Detect which cell encompasses the target text, then output its [x, y] center coordinate. 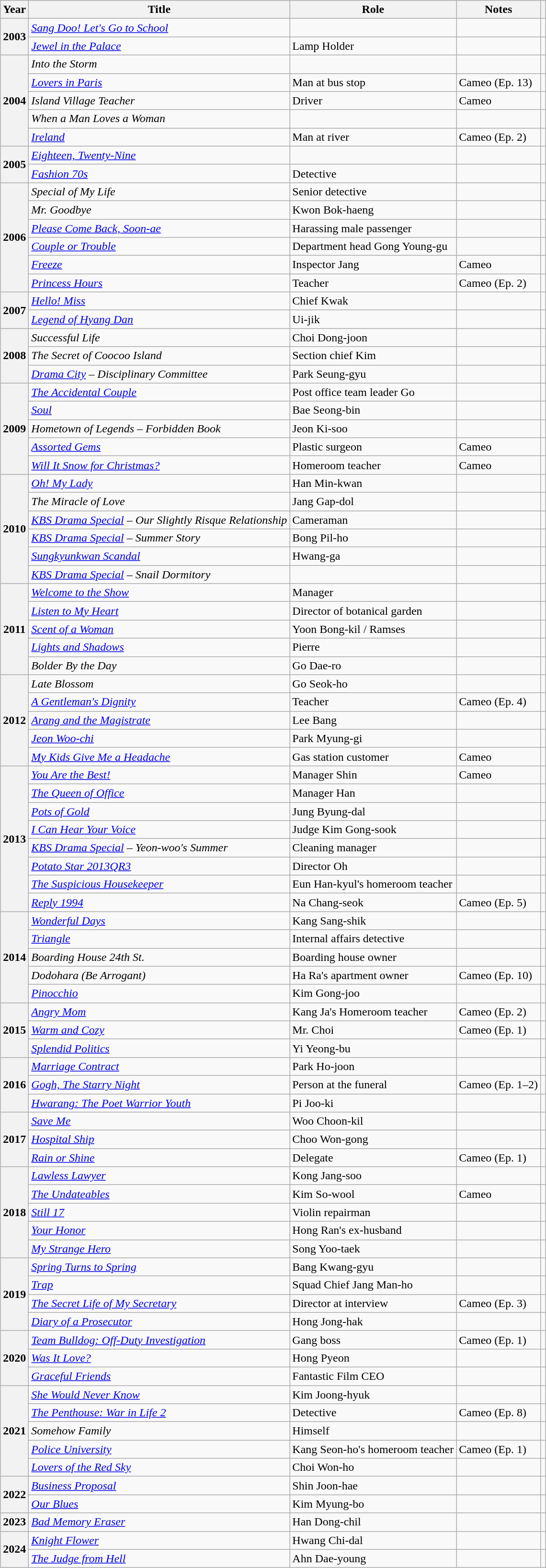
Hwarang: The Poet Warrior Youth [159, 1103]
2009 [14, 429]
Plastic surgeon [373, 447]
Knight Flower [159, 1540]
Choi Won-ho [373, 1467]
Song Yoo-taek [373, 1249]
Legend of Hyang Dan [159, 319]
Island Village Teacher [159, 101]
Choo Won-gong [373, 1139]
Man at river [373, 137]
Lawless Lawyer [159, 1176]
Manager Shin [373, 775]
Fantastic Film CEO [373, 1376]
Jang Gap-dol [373, 501]
Chief Kwak [373, 301]
Bad Memory Eraser [159, 1522]
My Kids Give Me a Headache [159, 756]
Our Blues [159, 1504]
2012 [14, 720]
Save Me [159, 1121]
2016 [14, 1084]
Lovers in Paris [159, 82]
Pinocchio [159, 993]
Assorted Gems [159, 447]
Jewel in the Palace [159, 46]
Director of botanical garden [373, 611]
Driver [373, 101]
Sang Doo! Let's Go to School [159, 28]
Judge Kim Gong-sook [373, 830]
Freeze [159, 265]
KBS Drama Special – Summer Story [159, 538]
2007 [14, 310]
Bong Pil-ho [373, 538]
Pi Joo-ki [373, 1103]
2004 [14, 101]
Title [159, 10]
KBS Drama Special – Yeon-woo's Summer [159, 848]
The Suspicious Housekeeper [159, 884]
Jung Byung-dal [373, 812]
Mr. Goodbye [159, 210]
Harassing male passenger [373, 228]
Himself [373, 1431]
Ui-jik [373, 319]
Director at interview [373, 1303]
Hello! Miss [159, 301]
Department head Gong Young-gu [373, 247]
2008 [14, 356]
2011 [14, 629]
Diary of a Prosecutor [159, 1321]
Bolder By the Day [159, 666]
2015 [14, 1030]
Wonderful Days [159, 921]
Business Proposal [159, 1486]
Was It Love? [159, 1358]
Yoon Bong-kil / Ramses [373, 629]
Notes [499, 10]
Cameo (Ep. 5) [499, 902]
Director Oh [373, 866]
Year [14, 10]
Graceful Friends [159, 1376]
She Would Never Know [159, 1395]
The Queen of Office [159, 793]
2014 [14, 957]
Choi Dong-joon [373, 338]
Park Seung-gyu [373, 374]
My Strange Hero [159, 1249]
Warm and Cozy [159, 1030]
Bae Seong-bin [373, 410]
Couple or Trouble [159, 247]
Gas station customer [373, 756]
Kang Seon-ho's homeroom teacher [373, 1449]
Woo Choon-kil [373, 1121]
The Secret Life of My Secretary [159, 1303]
Will It Snow for Christmas? [159, 465]
Listen to My Heart [159, 611]
Na Chang-seok [373, 902]
Go Dae-ro [373, 666]
Cameo (Ep. 4) [499, 702]
2005 [14, 164]
2017 [14, 1139]
Somehow Family [159, 1431]
Eighteen, Twenty-Nine [159, 155]
Splendid Politics [159, 1048]
Special of My Life [159, 192]
Fashion 70s [159, 173]
Ahn Dae-young [373, 1558]
Hospital Ship [159, 1139]
Cameo (Ep. 10) [499, 975]
Post office team leader Go [373, 392]
Potato Star 2013QR3 [159, 866]
2003 [14, 37]
2006 [14, 237]
Inspector Jang [373, 265]
Boarding house owner [373, 957]
Still 17 [159, 1212]
Boarding House 24th St. [159, 957]
Your Honor [159, 1230]
KBS Drama Special – Our Slightly Risque Relationship [159, 519]
Team Bulldog: Off-Duty Investigation [159, 1340]
Cleaning manager [373, 848]
Hong Ran's ex-husband [373, 1230]
Princess Hours [159, 283]
Man at bus stop [373, 82]
You Are the Best! [159, 775]
Hong Pyeon [373, 1358]
Gogh, The Starry Night [159, 1084]
Manager Han [373, 793]
Welcome to the Show [159, 593]
Kim Gong-joo [373, 993]
Spring Turns to Spring [159, 1267]
Kim So-wool [373, 1194]
I Can Hear Your Voice [159, 830]
KBS Drama Special – Snail Dormitory [159, 575]
The Penthouse: War in Life 2 [159, 1413]
Successful Life [159, 338]
Manager [373, 593]
Dodohara (Be Arrogant) [159, 975]
2019 [14, 1294]
Cameraman [373, 519]
Han Dong-chil [373, 1522]
Mr. Choi [373, 1030]
Kwon Bok-haeng [373, 210]
Trap [159, 1285]
Marriage Contract [159, 1066]
The Secret of Coocoo Island [159, 356]
Soul [159, 410]
When a Man Loves a Woman [159, 119]
The Miracle of Love [159, 501]
2013 [14, 838]
Kang Ja's Homeroom teacher [373, 1012]
Internal affairs detective [373, 939]
Triangle [159, 939]
Hometown of Legends – Forbidden Book [159, 429]
Squad Chief Jang Man-ho [373, 1285]
2010 [14, 529]
Lamp Holder [373, 46]
Scent of a Woman [159, 629]
2022 [14, 1495]
Cameo (Ep. 13) [499, 82]
Senior detective [373, 192]
Kim Myung-bo [373, 1504]
Sungkyunkwan Scandal [159, 556]
Reply 1994 [159, 902]
Lights and Shadows [159, 647]
Go Seok-ho [373, 684]
Bang Kwang-gyu [373, 1267]
Park Ho-joon [373, 1066]
Rain or Shine [159, 1158]
Person at the funeral [373, 1084]
Arang and the Magistrate [159, 720]
Cameo (Ep. 8) [499, 1413]
Han Min-kwan [373, 483]
Lovers of the Red Sky [159, 1467]
Drama City – Disciplinary Committee [159, 374]
Into the Storm [159, 64]
Violin repairman [373, 1212]
Oh! My Lady [159, 483]
Pierre [373, 647]
Section chief Kim [373, 356]
Lee Bang [373, 720]
Pots of Gold [159, 812]
Kim Joong-hyuk [373, 1395]
Gang boss [373, 1340]
A Gentleman's Dignity [159, 702]
The Accidental Couple [159, 392]
Park Myung-gi [373, 738]
The Judge from Hell [159, 1558]
Kong Jang-soo [373, 1176]
Hong Jong-hak [373, 1321]
Cameo (Ep. 3) [499, 1303]
Angry Mom [159, 1012]
2021 [14, 1431]
Ha Ra's apartment owner [373, 975]
2018 [14, 1212]
Police University [159, 1449]
Yi Yeong-bu [373, 1048]
Cameo (Ep. 1–2) [499, 1084]
2023 [14, 1522]
Hwang Chi-dal [373, 1540]
Kang Sang-shik [373, 921]
Hwang-ga [373, 556]
Ireland [159, 137]
Eun Han-kyul's homeroom teacher [373, 884]
The Undateables [159, 1194]
Role [373, 10]
Please Come Back, Soon-ae [159, 228]
2024 [14, 1549]
2020 [14, 1358]
Late Blossom [159, 684]
Delegate [373, 1158]
Jeon Ki-soo [373, 429]
Jeon Woo-chi [159, 738]
Shin Joon-hae [373, 1486]
Homeroom teacher [373, 465]
